Detect which cell encompasses the target text, then output its (x, y) center coordinate. 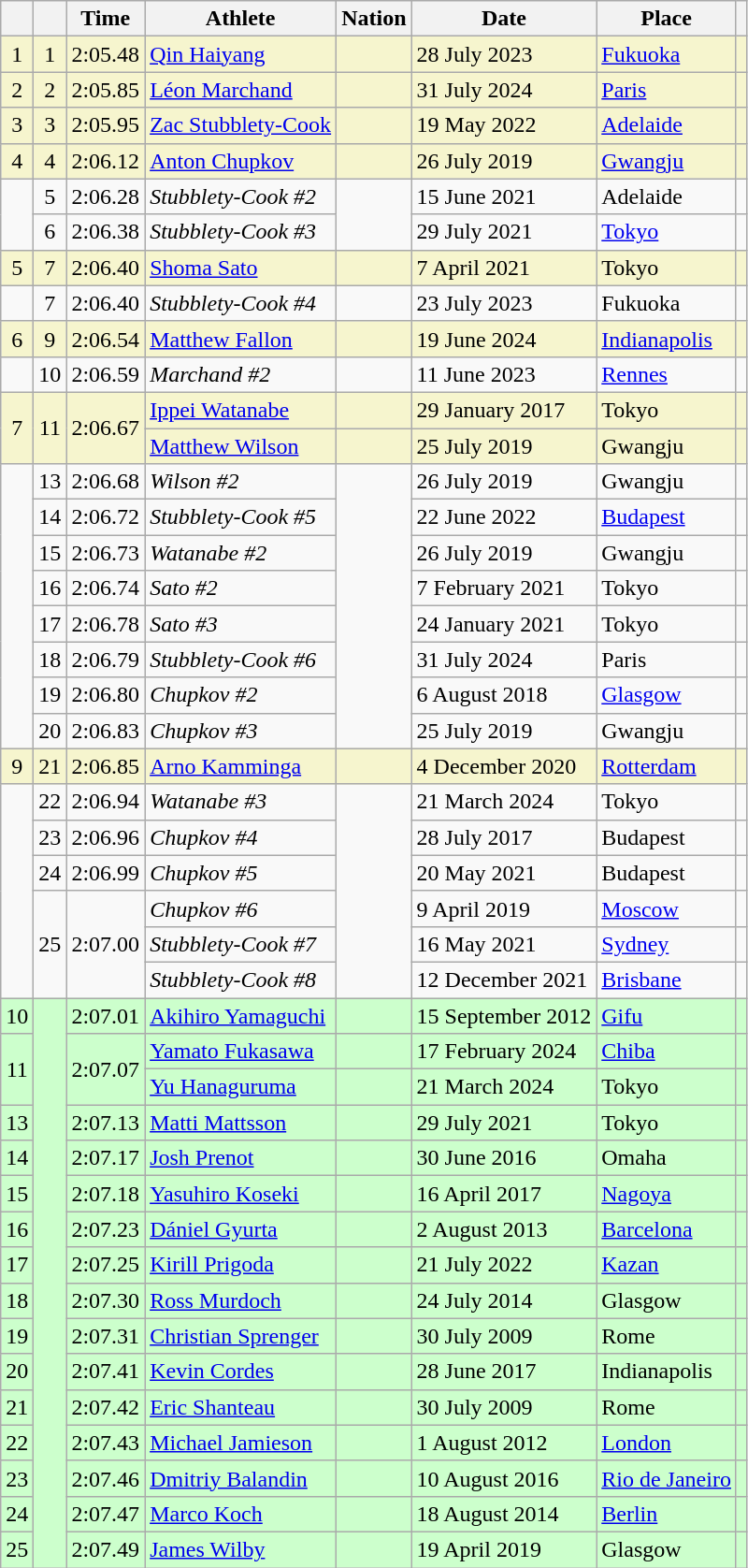
2:06.73 (106, 553)
Stubblety-Cook #5 (241, 517)
2:07.17 (106, 1158)
Matthew Wilson (241, 446)
23 July 2023 (504, 303)
Brisbane (667, 980)
2:06.68 (106, 482)
2:06.80 (106, 695)
2:06.74 (106, 588)
15 September 2012 (504, 1015)
18 August 2014 (504, 1514)
Rotterdam (667, 766)
2:06.96 (106, 837)
Stubblety-Cook #3 (241, 232)
Omaha (667, 1158)
2:06.59 (106, 374)
Nagoya (667, 1194)
Chupkov #4 (241, 837)
Watanabe #2 (241, 553)
Nation (374, 19)
2:07.25 (106, 1265)
Kazan (667, 1265)
2:06.83 (106, 731)
Athlete (241, 19)
2:05.85 (106, 90)
Rennes (667, 374)
2:07.46 (106, 1478)
2:06.38 (106, 232)
Watanabe #3 (241, 802)
24 July 2014 (504, 1300)
Stubblety-Cook #2 (241, 196)
19 April 2019 (504, 1549)
12 December 2021 (504, 980)
Stubblety-Cook #7 (241, 944)
Moscow (667, 908)
Marco Koch (241, 1514)
2 August 2013 (504, 1229)
Ippei Watanabe (241, 410)
2:07.43 (106, 1443)
30 June 2016 (504, 1158)
Sydney (667, 944)
Stubblety-Cook #6 (241, 660)
15 June 2021 (504, 196)
Date (504, 19)
London (667, 1443)
2:07.07 (106, 1069)
28 July 2017 (504, 837)
2:06.28 (106, 196)
Gifu (667, 1015)
Marchand #2 (241, 374)
10 August 2016 (504, 1478)
2:06.99 (106, 873)
Josh Prenot (241, 1158)
2:06.94 (106, 802)
Kevin Cordes (241, 1372)
2:07.31 (106, 1336)
Chupkov #3 (241, 731)
17 February 2024 (504, 1052)
Eric Shanteau (241, 1407)
Stubblety-Cook #4 (241, 303)
Shoma Sato (241, 268)
Ross Murdoch (241, 1300)
2:07.01 (106, 1015)
2:06.12 (106, 161)
2:07.00 (106, 944)
1 August 2012 (504, 1443)
2:06.85 (106, 766)
2:06.72 (106, 517)
16 April 2017 (504, 1194)
28 July 2023 (504, 54)
Kirill Prigoda (241, 1265)
2:05.95 (106, 125)
Barcelona (667, 1229)
James Wilby (241, 1549)
7 April 2021 (504, 268)
Berlin (667, 1514)
29 January 2017 (504, 410)
Zac Stubblety-Cook (241, 125)
4 December 2020 (504, 766)
2:07.23 (106, 1229)
21 July 2022 (504, 1265)
2:07.30 (106, 1300)
Matti Mattsson (241, 1123)
2:07.41 (106, 1372)
Chiba (667, 1052)
19 June 2024 (504, 339)
16 May 2021 (504, 944)
7 February 2021 (504, 588)
2:07.47 (106, 1514)
Sato #3 (241, 624)
Yasuhiro Koseki (241, 1194)
28 June 2017 (504, 1372)
2:06.78 (106, 624)
24 January 2021 (504, 624)
Chupkov #5 (241, 873)
2:07.18 (106, 1194)
2:06.67 (106, 428)
Dmitriy Balandin (241, 1478)
6 August 2018 (504, 695)
2:05.48 (106, 54)
Place (667, 19)
Time (106, 19)
Anton Chupkov (241, 161)
Rio de Janeiro (667, 1478)
Wilson #2 (241, 482)
Arno Kamminga (241, 766)
Chupkov #2 (241, 695)
Dániel Gyurta (241, 1229)
2:07.49 (106, 1549)
20 May 2021 (504, 873)
19 May 2022 (504, 125)
2:06.79 (106, 660)
Qin Haiyang (241, 54)
Chupkov #6 (241, 908)
11 June 2023 (504, 374)
Stubblety-Cook #8 (241, 980)
Michael Jamieson (241, 1443)
Léon Marchand (241, 90)
Christian Sprenger (241, 1336)
2:07.13 (106, 1123)
Sato #2 (241, 588)
Matthew Fallon (241, 339)
Akihiro Yamaguchi (241, 1015)
9 April 2019 (504, 908)
2:07.42 (106, 1407)
22 June 2022 (504, 517)
2:06.54 (106, 339)
Yamato Fukasawa (241, 1052)
Yu Hanaguruma (241, 1087)
